Return the (x, y) coordinate for the center point of the cell that contains the specified text.  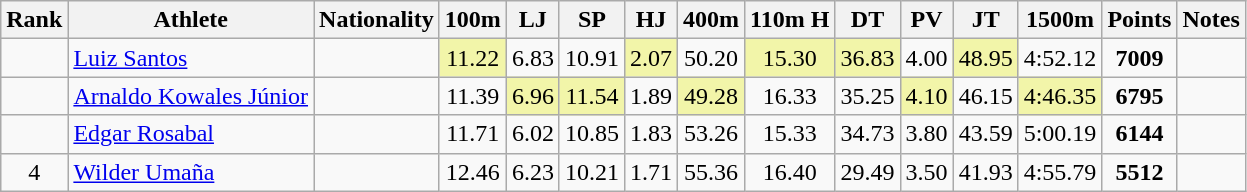
HJ (650, 20)
16.40 (790, 172)
6.02 (532, 134)
36.83 (868, 58)
29.49 (868, 172)
1.71 (650, 172)
1.83 (650, 134)
6.23 (532, 172)
Rank (34, 20)
11.39 (472, 96)
10.91 (592, 58)
4 (34, 172)
5:00.19 (1060, 134)
48.95 (986, 58)
1.89 (650, 96)
34.73 (868, 134)
46.15 (986, 96)
10.85 (592, 134)
11.22 (472, 58)
6795 (1140, 96)
15.30 (790, 58)
12.46 (472, 172)
3.80 (926, 134)
Wilder Umaña (191, 172)
43.59 (986, 134)
110m H (790, 20)
10.21 (592, 172)
Athlete (191, 20)
4:46.35 (1060, 96)
1500m (1060, 20)
DT (868, 20)
5512 (1140, 172)
7009 (1140, 58)
Points (1140, 20)
49.28 (712, 96)
6.83 (532, 58)
4:55.79 (1060, 172)
SP (592, 20)
LJ (532, 20)
11.71 (472, 134)
6144 (1140, 134)
4:52.12 (1060, 58)
35.25 (868, 96)
400m (712, 20)
Edgar Rosabal (191, 134)
PV (926, 20)
4.00 (926, 58)
Luiz Santos (191, 58)
100m (472, 20)
15.33 (790, 134)
Arnaldo Kowales Júnior (191, 96)
Nationality (377, 20)
JT (986, 20)
11.54 (592, 96)
3.50 (926, 172)
4.10 (926, 96)
6.96 (532, 96)
50.20 (712, 58)
Notes (1211, 20)
55.36 (712, 172)
41.93 (986, 172)
53.26 (712, 134)
16.33 (790, 96)
2.07 (650, 58)
